Determine the [X, Y] coordinate at the center of the cell enclosing the given text.  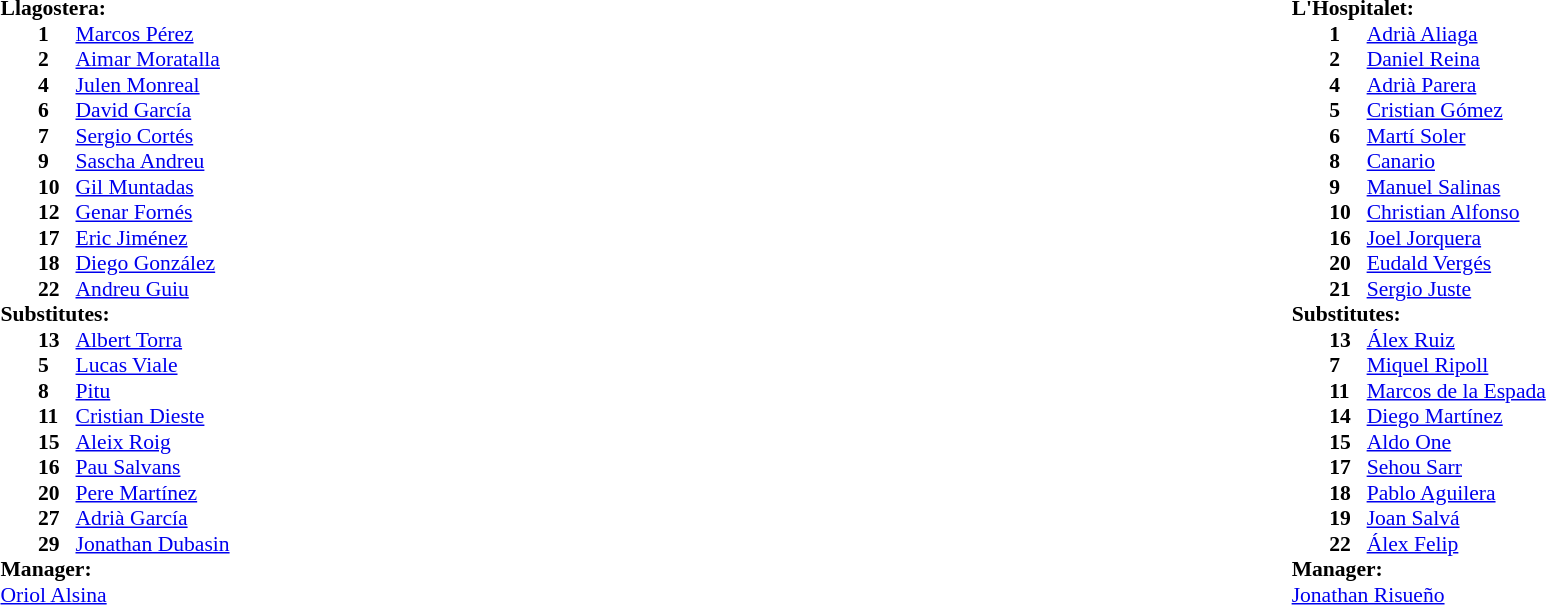
Albert Torra [153, 340]
Eric Jiménez [153, 238]
Manuel Salinas [1456, 187]
Aldo One [1456, 442]
Álex Ruiz [1456, 340]
Sergio Cortés [153, 136]
Diego González [153, 263]
Genar Fornés [153, 213]
Lucas Viale [153, 365]
Adrià Aliaga [1456, 34]
Adrià García [153, 519]
Joel Jorquera [1456, 238]
Sergio Juste [1456, 289]
Diego Martínez [1456, 417]
Cristian Dieste [153, 417]
Martí Soler [1456, 136]
Pere Martínez [153, 493]
Adrià Parera [1456, 85]
Andreu Guiu [153, 289]
Pau Salvans [153, 467]
David García [153, 111]
Gil Muntadas [153, 187]
21 [1348, 289]
Marcos Pérez [153, 34]
Álex Felip [1456, 544]
29 [57, 544]
Julen Monreal [153, 85]
Jonathan Dubasin [153, 544]
Eudald Vergés [1456, 263]
27 [57, 519]
Miquel Ripoll [1456, 365]
12 [57, 213]
Marcos de la Espada [1456, 391]
Aimar Moratalla [153, 59]
Sascha Andreu [153, 161]
Daniel Reina [1456, 59]
Sehou Sarr [1456, 467]
19 [1348, 519]
14 [1348, 417]
Joan Salvá [1456, 519]
Canario [1456, 161]
Cristian Gómez [1456, 111]
Pitu [153, 391]
Pablo Aguilera [1456, 493]
Aleix Roig [153, 442]
Christian Alfonso [1456, 213]
